Search for the cell housing the specified text and yield its [X, Y] center coordinate. 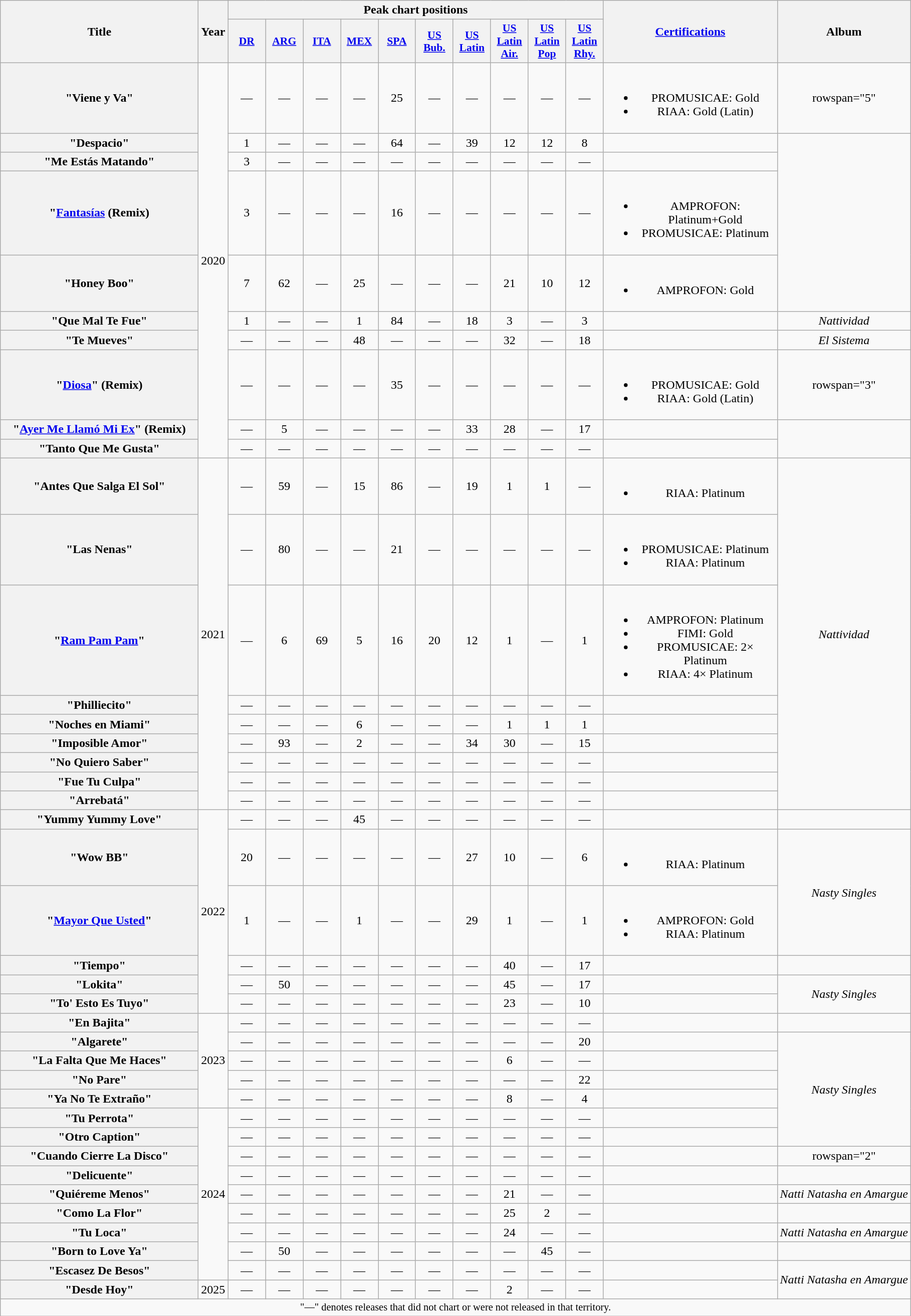
El Sistema [844, 340]
AMPROFON: Gold [691, 284]
2022 [213, 912]
"To' Esto Es Tuyo" [99, 1003]
93 [285, 743]
62 [285, 284]
80 [285, 550]
"Noches en Miami" [99, 724]
2021 [213, 634]
29 [472, 921]
"Como La Flor" [99, 1213]
"No Pare" [99, 1080]
ARG [285, 41]
23 [509, 1003]
"Ram Pam Pam" [99, 640]
"Wow BB" [99, 858]
"La Falta Que Me Haces" [99, 1061]
"Quiéreme Menos" [99, 1194]
AMPROFON: Platinum+GoldPROMUSICAE: Platinum [691, 213]
"Ya No Te Extraño" [99, 1099]
34 [472, 743]
Certifications [691, 32]
Peak chart positions [416, 10]
Album [844, 32]
"Algarete" [99, 1041]
"Antes Que Salga El Sol" [99, 486]
"Yummy Yummy Love" [99, 820]
22 [584, 1080]
"Ayer Me Llamó Mi Ex" (Remix) [99, 429]
USLatinPop [547, 41]
USBub. [434, 41]
ITA [322, 41]
"Te Mueves" [99, 340]
"Philliecito" [99, 705]
"Mayor Que Usted" [99, 921]
"Tanto Que Me Gusta" [99, 448]
28 [509, 429]
69 [322, 640]
"Delicuente" [99, 1175]
"Escasez De Besos" [99, 1270]
Year [213, 32]
2025 [213, 1289]
4 [584, 1099]
"Fue Tu Culpa" [99, 781]
24 [509, 1232]
MEX [360, 41]
"Que Mal Te Fue" [99, 321]
39 [472, 143]
"Imposible Amor" [99, 743]
32 [509, 340]
USLatinAir. [509, 41]
33 [472, 429]
"Tu Loca" [99, 1232]
30 [509, 743]
USLatinRhy. [584, 41]
"Diosa" (Remix) [99, 385]
"Fantasías (Remix) [99, 213]
rowspan="5" [844, 98]
AMPROFON: GoldRIAA: Platinum [691, 921]
86 [397, 486]
"Arrebatá" [99, 801]
DR [247, 41]
"Tiempo" [99, 965]
40 [509, 965]
7 [247, 284]
27 [472, 858]
84 [397, 321]
64 [397, 143]
AMPROFON: PlatinumFIMI: GoldPROMUSICAE: 2× PlatinumRIAA: 4× Platinum [691, 640]
"En Bajita" [99, 1022]
"Cuando Cierre La Disco" [99, 1156]
"Born to Love Ya" [99, 1251]
2023 [213, 1061]
19 [472, 486]
Title [99, 32]
"Me Estás Matando" [99, 162]
35 [397, 385]
PROMUSICAE: PlatinumRIAA: Platinum [691, 550]
SPA [397, 41]
"Viene y Va" [99, 98]
"Honey Boo" [99, 284]
"Lokita" [99, 984]
rowspan="3" [844, 385]
USLatin [472, 41]
"Desde Hoy" [99, 1289]
"Otro Caption" [99, 1137]
59 [285, 486]
2020 [213, 260]
48 [360, 340]
"Las Nenas" [99, 550]
rowspan="2" [844, 1156]
2024 [213, 1194]
"Despacio" [99, 143]
"—" denotes releases that did not chart or were not released in that territory. [456, 1307]
"Tu Perrota" [99, 1118]
"No Quiero Saber" [99, 762]
